Return the [x, y] coordinate for the center point of the cell that contains the specified text.  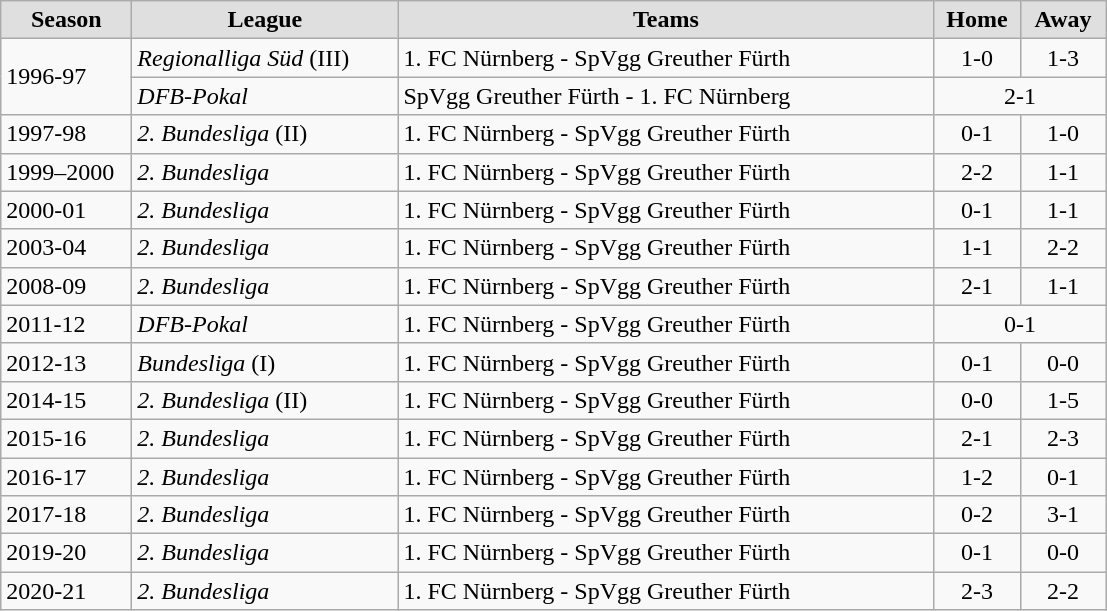
3-1 [1063, 515]
2003-04 [66, 248]
2015-16 [66, 438]
Teams [666, 20]
2019-20 [66, 553]
Bundesliga (I) [265, 362]
1-2 [977, 477]
2020-21 [66, 591]
Season [66, 20]
1-3 [1063, 58]
Regionalliga Süd (III) [265, 58]
2000-01 [66, 210]
0-2 [977, 515]
Home [977, 20]
SpVgg Greuther Fürth - 1. FC Nürnberg [666, 96]
2017-18 [66, 515]
1999–2000 [66, 172]
2014-15 [66, 400]
1-5 [1063, 400]
2012-13 [66, 362]
1996-97 [66, 77]
League [265, 20]
2016-17 [66, 477]
2011-12 [66, 324]
2008-09 [66, 286]
1997-98 [66, 134]
Away [1063, 20]
